Capture the cell that displays the provided text and extract its [x, y] central coordinate. 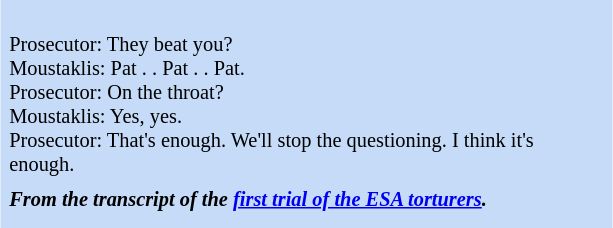
From the transcript of the first trial of the ESA torturers. [306, 200]
